Provide the [X, Y] coordinate of the cell's center where the given text is located.  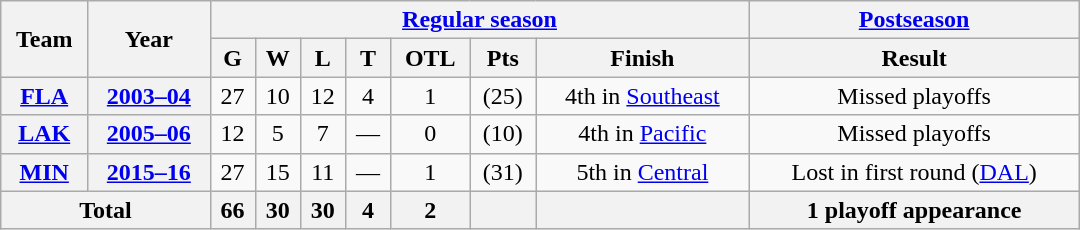
Result [914, 58]
10 [278, 96]
Year [149, 39]
Pts [503, 58]
11 [322, 172]
0 [430, 134]
Finish [642, 58]
Total [106, 210]
Team [44, 39]
2003–04 [149, 96]
T [368, 58]
66 [232, 210]
(25) [503, 96]
Lost in first round (DAL) [914, 172]
5 [278, 134]
Postseason [914, 20]
2015–16 [149, 172]
(31) [503, 172]
5th in Central [642, 172]
4th in Southeast [642, 96]
W [278, 58]
OTL [430, 58]
MIN [44, 172]
2005–06 [149, 134]
15 [278, 172]
FLA [44, 96]
(10) [503, 134]
LAK [44, 134]
Regular season [480, 20]
1 playoff appearance [914, 210]
7 [322, 134]
2 [430, 210]
G [232, 58]
L [322, 58]
4th in Pacific [642, 134]
